Scan for the cell matching the given text and deliver its (X, Y) coordinate at center. 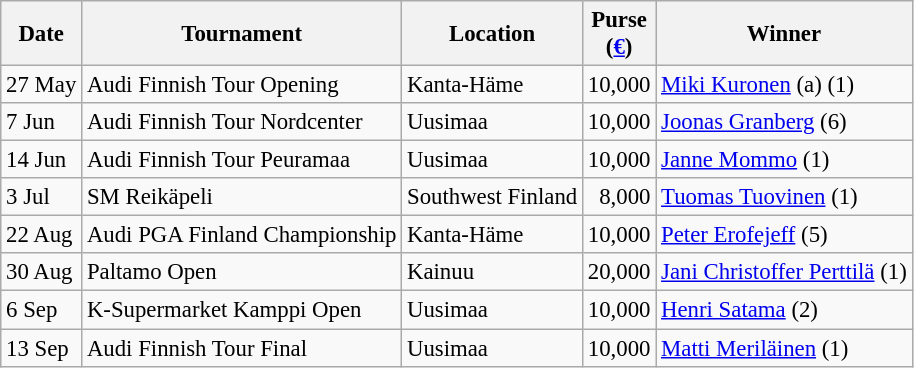
13 Sep (42, 348)
6 Sep (42, 310)
Jani Christoffer Perttilä (1) (784, 273)
Audi Finnish Tour Peuramaa (242, 160)
Winner (784, 34)
Location (492, 34)
Purse(€) (620, 34)
8,000 (620, 197)
SM Reikäpeli (242, 197)
14 Jun (42, 160)
Joonas Granberg (6) (784, 122)
Southwest Finland (492, 197)
Audi Finnish Tour Opening (242, 85)
K-Supermarket Kamppi Open (242, 310)
3 Jul (42, 197)
20,000 (620, 273)
7 Jun (42, 122)
Miki Kuronen (a) (1) (784, 85)
Kainuu (492, 273)
Audi Finnish Tour Final (242, 348)
Tournament (242, 34)
22 Aug (42, 235)
Henri Satama (2) (784, 310)
Peter Erofejeff (5) (784, 235)
Tuomas Tuovinen (1) (784, 197)
27 May (42, 85)
30 Aug (42, 273)
Audi Finnish Tour Nordcenter (242, 122)
Audi PGA Finland Championship (242, 235)
Janne Mommo (1) (784, 160)
Matti Meriläinen (1) (784, 348)
Paltamo Open (242, 273)
Date (42, 34)
